Locate the cell with the specified text and output its (X, Y) center coordinate. 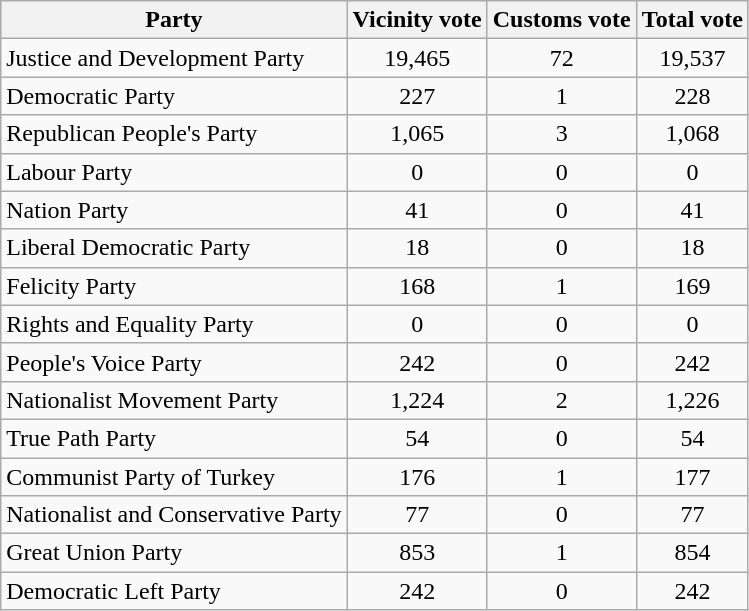
Party (174, 20)
Republican People's Party (174, 134)
19,537 (692, 58)
Justice and Development Party (174, 58)
854 (692, 553)
1,068 (692, 134)
Communist Party of Turkey (174, 477)
1,224 (417, 400)
3 (562, 134)
228 (692, 96)
168 (417, 286)
Democratic Left Party (174, 591)
177 (692, 477)
Vicinity vote (417, 20)
True Path Party (174, 438)
176 (417, 477)
1,065 (417, 134)
72 (562, 58)
853 (417, 553)
Democratic Party (174, 96)
Felicity Party (174, 286)
Customs vote (562, 20)
227 (417, 96)
Liberal Democratic Party (174, 248)
Rights and Equality Party (174, 324)
2 (562, 400)
1,226 (692, 400)
Nation Party (174, 210)
Nationalist Movement Party (174, 400)
169 (692, 286)
19,465 (417, 58)
Total vote (692, 20)
Great Union Party (174, 553)
Labour Party (174, 172)
People's Voice Party (174, 362)
Nationalist and Conservative Party (174, 515)
